Scan for the cell matching the given text and deliver its (x, y) coordinate at center. 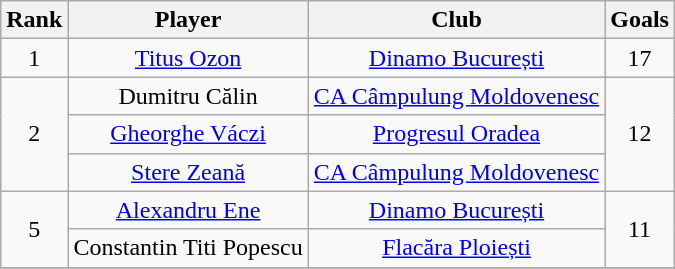
Dumitru Călin (188, 96)
Player (188, 20)
17 (640, 58)
Goals (640, 20)
Progresul Oradea (456, 134)
1 (34, 58)
Stere Zeană (188, 172)
11 (640, 229)
Alexandru Ene (188, 210)
Gheorghe Váczi (188, 134)
Flacăra Ploiești (456, 248)
Titus Ozon (188, 58)
12 (640, 134)
Rank (34, 20)
2 (34, 134)
5 (34, 229)
Club (456, 20)
Constantin Titi Popescu (188, 248)
